Provide the (X, Y) coordinate of the cell's center where the given text is located.  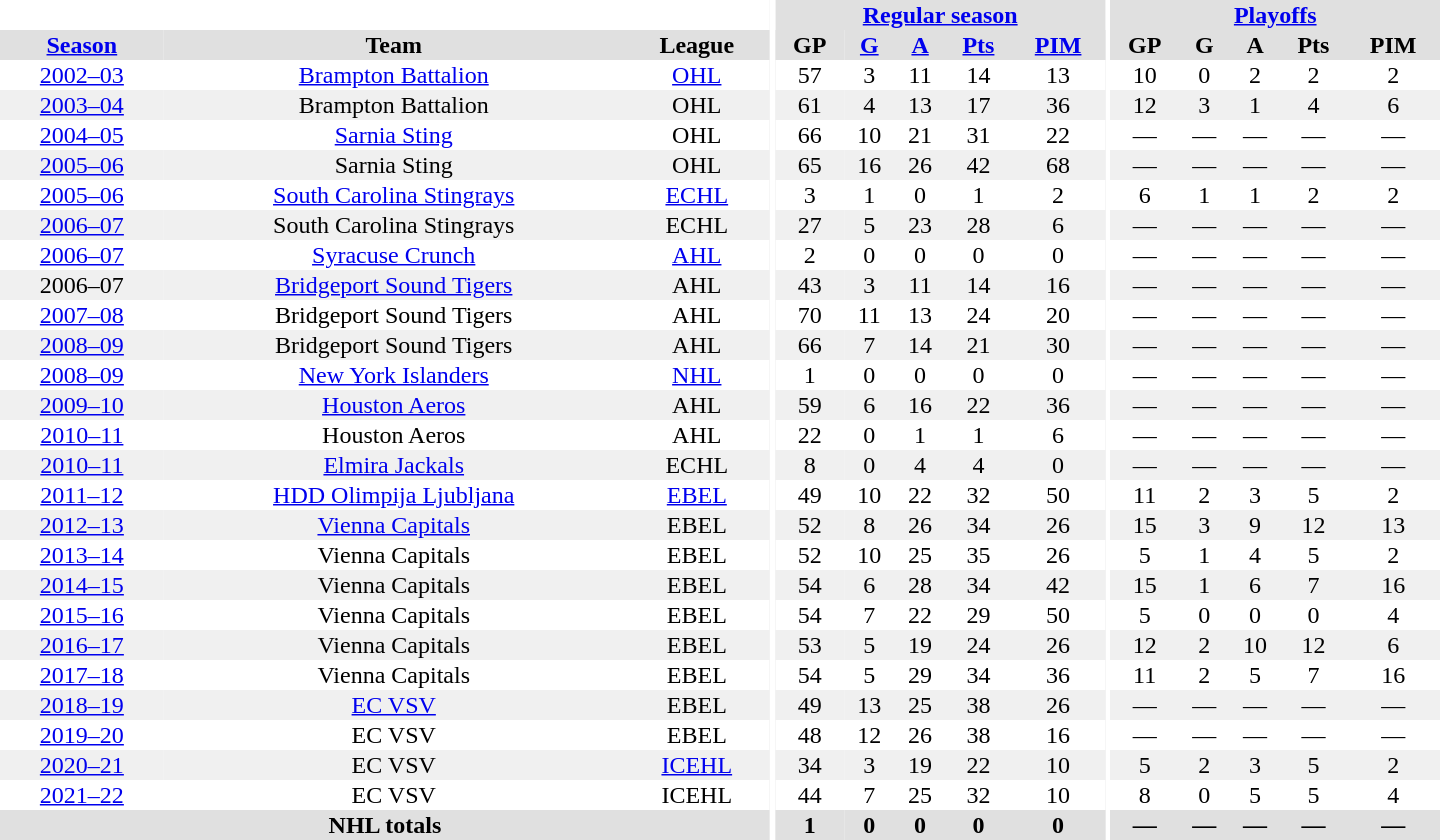
2015–16 (82, 615)
NHL (697, 375)
65 (810, 165)
31 (979, 135)
61 (810, 105)
57 (810, 75)
NHL totals (385, 825)
43 (810, 285)
53 (810, 645)
2002–03 (82, 75)
27 (810, 225)
35 (979, 555)
New York Islanders (394, 375)
2012–13 (82, 525)
2007–08 (82, 315)
Playoffs (1275, 15)
17 (979, 105)
Regular season (940, 15)
2003–04 (82, 105)
2019–20 (82, 735)
Syracuse Crunch (394, 255)
9 (1256, 525)
Team (394, 45)
20 (1058, 315)
Season (82, 45)
23 (920, 225)
2017–18 (82, 675)
48 (810, 735)
44 (810, 795)
2018–19 (82, 705)
Elmira Jackals (394, 465)
68 (1058, 165)
2020–21 (82, 765)
League (697, 45)
2016–17 (82, 645)
2011–12 (82, 495)
70 (810, 315)
2009–10 (82, 405)
2013–14 (82, 555)
59 (810, 405)
HDD Olimpija Ljubljana (394, 495)
2004–05 (82, 135)
2021–22 (82, 795)
2014–15 (82, 585)
30 (1058, 345)
